Capture the cell that displays the provided text and extract its (x, y) central coordinate. 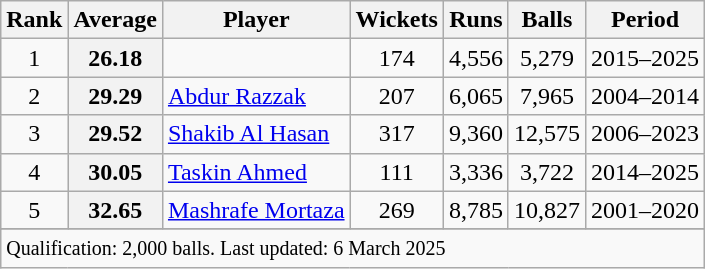
7,965 (546, 96)
4 (34, 172)
Qualification: 2,000 balls. Last updated: 6 March 2025 (353, 248)
207 (396, 96)
3 (34, 134)
Taskin Ahmed (256, 172)
Shakib Al Hasan (256, 134)
Abdur Razzak (256, 96)
Mashrafe Mortaza (256, 210)
2015–2025 (644, 58)
111 (396, 172)
2006–2023 (644, 134)
5,279 (546, 58)
3,722 (546, 172)
Balls (546, 20)
6,065 (476, 96)
5 (34, 210)
8,785 (476, 210)
1 (34, 58)
Average (116, 20)
Player (256, 20)
26.18 (116, 58)
Wickets (396, 20)
174 (396, 58)
12,575 (546, 134)
2004–2014 (644, 96)
9,360 (476, 134)
32.65 (116, 210)
29.29 (116, 96)
Period (644, 20)
29.52 (116, 134)
2001–2020 (644, 210)
317 (396, 134)
Runs (476, 20)
10,827 (546, 210)
2014–2025 (644, 172)
2 (34, 96)
3,336 (476, 172)
4,556 (476, 58)
Rank (34, 20)
30.05 (116, 172)
269 (396, 210)
